For the text-containing cell, return its midpoint in [X, Y] coordinate format. 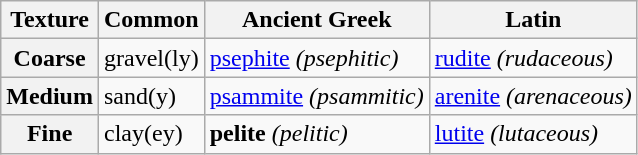
pelite (pelitic) [316, 134]
Texture [50, 20]
arenite (arenaceous) [533, 96]
psammite (psammitic) [316, 96]
rudite (rudaceous) [533, 58]
sand(y) [151, 96]
Latin [533, 20]
psephite (psephitic) [316, 58]
Coarse [50, 58]
gravel(ly) [151, 58]
Medium [50, 96]
Ancient Greek [316, 20]
Common [151, 20]
lutite (lutaceous) [533, 134]
Fine [50, 134]
clay(ey) [151, 134]
